From the cell containing the given text, extract its center point as [x, y] coordinate. 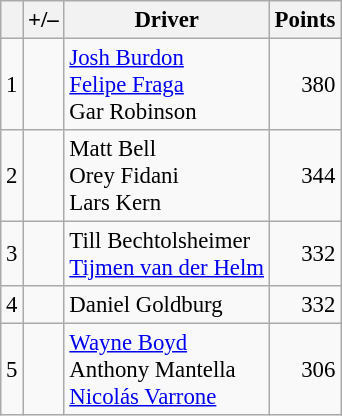
Daniel Goldburg [166, 305]
Matt Bell Orey Fidani Lars Kern [166, 176]
Josh Burdon Felipe Fraga Gar Robinson [166, 85]
Wayne Boyd Anthony Mantella Nicolás Varrone [166, 370]
306 [304, 370]
Points [304, 20]
344 [304, 176]
2 [12, 176]
Till Bechtolsheimer Tijmen van der Helm [166, 254]
4 [12, 305]
3 [12, 254]
Driver [166, 20]
380 [304, 85]
5 [12, 370]
1 [12, 85]
+/– [44, 20]
